Detect which cell encompasses the target text, then output its (X, Y) center coordinate. 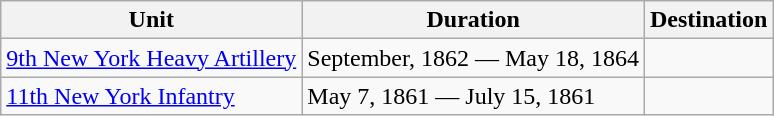
Duration (474, 20)
September, 1862 — May 18, 1864 (474, 58)
Destination (709, 20)
May 7, 1861 — July 15, 1861 (474, 96)
Unit (152, 20)
9th New York Heavy Artillery (152, 58)
11th New York Infantry (152, 96)
